Extract the [x, y] coordinate from the center of the cell holding the provided text.  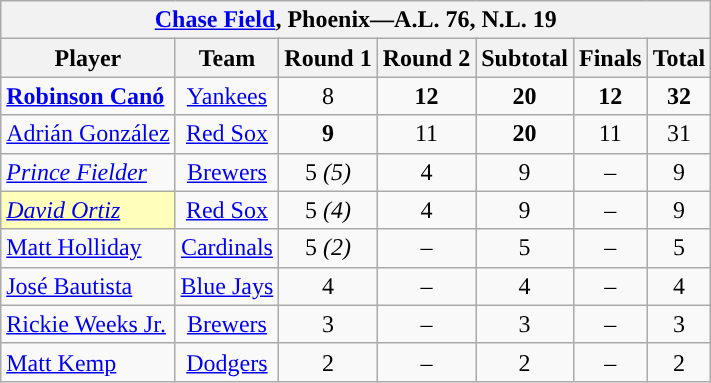
Matt Holliday [88, 248]
Yankees [227, 96]
Chase Field, Phoenix—A.L. 76, N.L. 19 [356, 20]
Matt Kemp [88, 362]
8 [328, 96]
Subtotal [525, 58]
Blue Jays [227, 286]
Cardinals [227, 248]
Rickie Weeks Jr. [88, 324]
Total [679, 58]
Robinson Canó [88, 96]
5 (5) [328, 172]
Prince Fielder [88, 172]
32 [679, 96]
Round 2 [426, 58]
Dodgers [227, 362]
Adrián González [88, 134]
Finals [610, 58]
5 (2) [328, 248]
Team [227, 58]
Round 1 [328, 58]
José Bautista [88, 286]
David Ortiz [88, 210]
31 [679, 134]
Player [88, 58]
5 (4) [328, 210]
